Locate the cell with the specified text and output its (x, y) center coordinate. 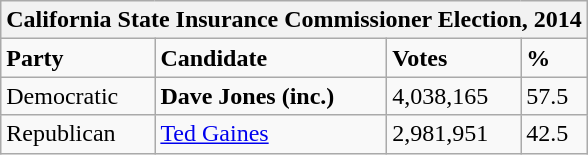
Dave Jones (inc.) (271, 96)
California State Insurance Commissioner Election, 2014 (294, 20)
Republican (78, 134)
Party (78, 58)
2,981,951 (454, 134)
% (554, 58)
Democratic (78, 96)
Ted Gaines (271, 134)
4,038,165 (454, 96)
42.5 (554, 134)
57.5 (554, 96)
Candidate (271, 58)
Votes (454, 58)
